Return the [x, y] coordinate for the center point of the cell that contains the specified text.  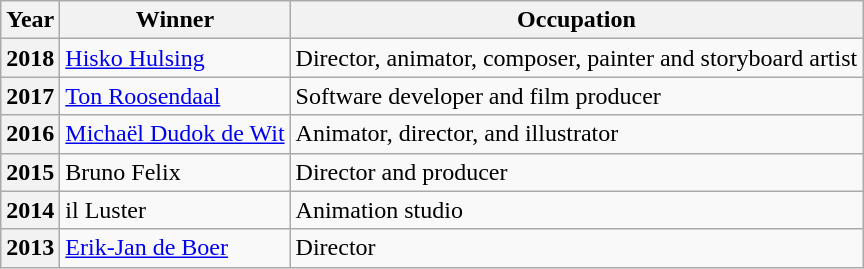
Director and producer [576, 172]
il Luster [175, 210]
Year [30, 20]
Animator, director, and illustrator [576, 134]
Animation studio [576, 210]
Michaël Dudok de Wit [175, 134]
2016 [30, 134]
2015 [30, 172]
Winner [175, 20]
Occupation [576, 20]
2018 [30, 58]
Director, animator, composer, painter and storyboard artist [576, 58]
2013 [30, 248]
Hisko Hulsing [175, 58]
2017 [30, 96]
2014 [30, 210]
Erik-Jan de Boer [175, 248]
Director [576, 248]
Software developer and film producer [576, 96]
Ton Roosendaal [175, 96]
Bruno Felix [175, 172]
